Output the (X, Y) coordinate of the center of the cell containing the given text.  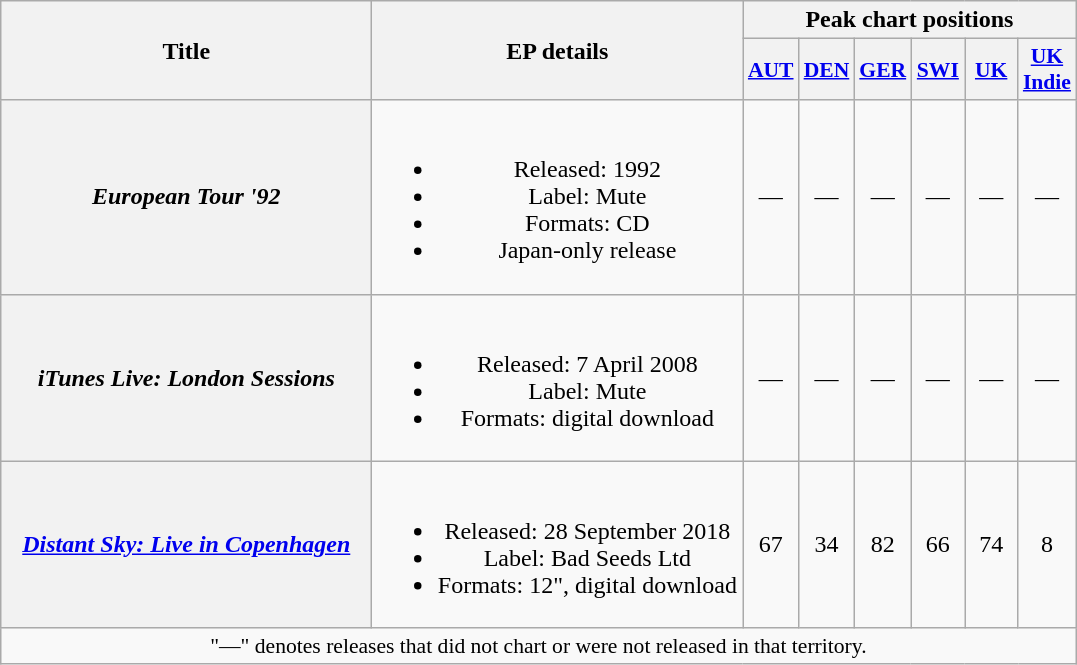
AUT (771, 70)
UK (992, 70)
SWI (938, 70)
8 (1047, 544)
UK Indie (1047, 70)
Distant Sky: Live in Copenhagen (186, 544)
iTunes Live: London Sessions (186, 378)
82 (882, 544)
GER (882, 70)
Peak chart positions (910, 20)
34 (827, 544)
"—" denotes releases that did not chart or were not released in that territory. (538, 646)
Title (186, 50)
67 (771, 544)
DEN (827, 70)
66 (938, 544)
Released: 28 September 2018Label: Bad Seeds LtdFormats: 12", digital download (558, 544)
European Tour '92 (186, 197)
Released: 1992Label: MuteFormats: CDJapan-only release (558, 197)
EP details (558, 50)
74 (992, 544)
Released: 7 April 2008Label: MuteFormats: digital download (558, 378)
